For the text-containing cell, return its midpoint in (X, Y) coordinate format. 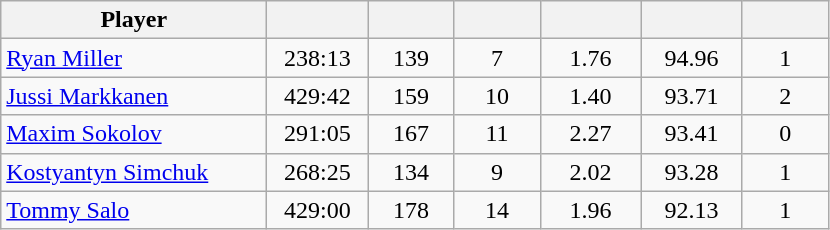
Player (134, 20)
Kostyantyn Simchuk (134, 172)
93.71 (692, 96)
9 (497, 172)
2 (785, 96)
1.76 (590, 58)
134 (411, 172)
139 (411, 58)
Ryan Miller (134, 58)
Maxim Sokolov (134, 134)
291:05 (318, 134)
167 (411, 134)
178 (411, 210)
94.96 (692, 58)
268:25 (318, 172)
92.13 (692, 210)
14 (497, 210)
93.41 (692, 134)
Tommy Salo (134, 210)
Jussi Markkanen (134, 96)
7 (497, 58)
2.02 (590, 172)
93.28 (692, 172)
429:42 (318, 96)
159 (411, 96)
10 (497, 96)
11 (497, 134)
429:00 (318, 210)
1.40 (590, 96)
1.96 (590, 210)
2.27 (590, 134)
238:13 (318, 58)
0 (785, 134)
